Return [x, y] of the center of cell containing provided text 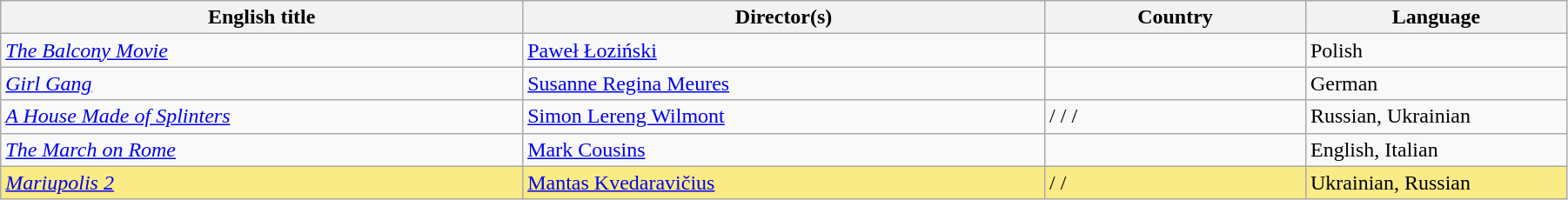
A House Made of Splinters [262, 117]
Simon Lereng Wilmont [784, 117]
The Balcony Movie [262, 50]
Polish [1436, 50]
Russian, Ukrainian [1436, 117]
Susanne Regina Meures [784, 83]
/ / / [1176, 117]
Mariupolis 2 [262, 183]
Ukrainian, Russian [1436, 183]
Paweł Łoziński [784, 50]
Country [1176, 17]
Mark Cousins [784, 150]
Language [1436, 17]
Director(s) [784, 17]
English title [262, 17]
Mantas Kvedaravičius [784, 183]
German [1436, 83]
The March on Rome [262, 150]
Girl Gang [262, 83]
English, Italian [1436, 150]
/ / [1176, 183]
